Return [x, y] of the center of cell containing provided text 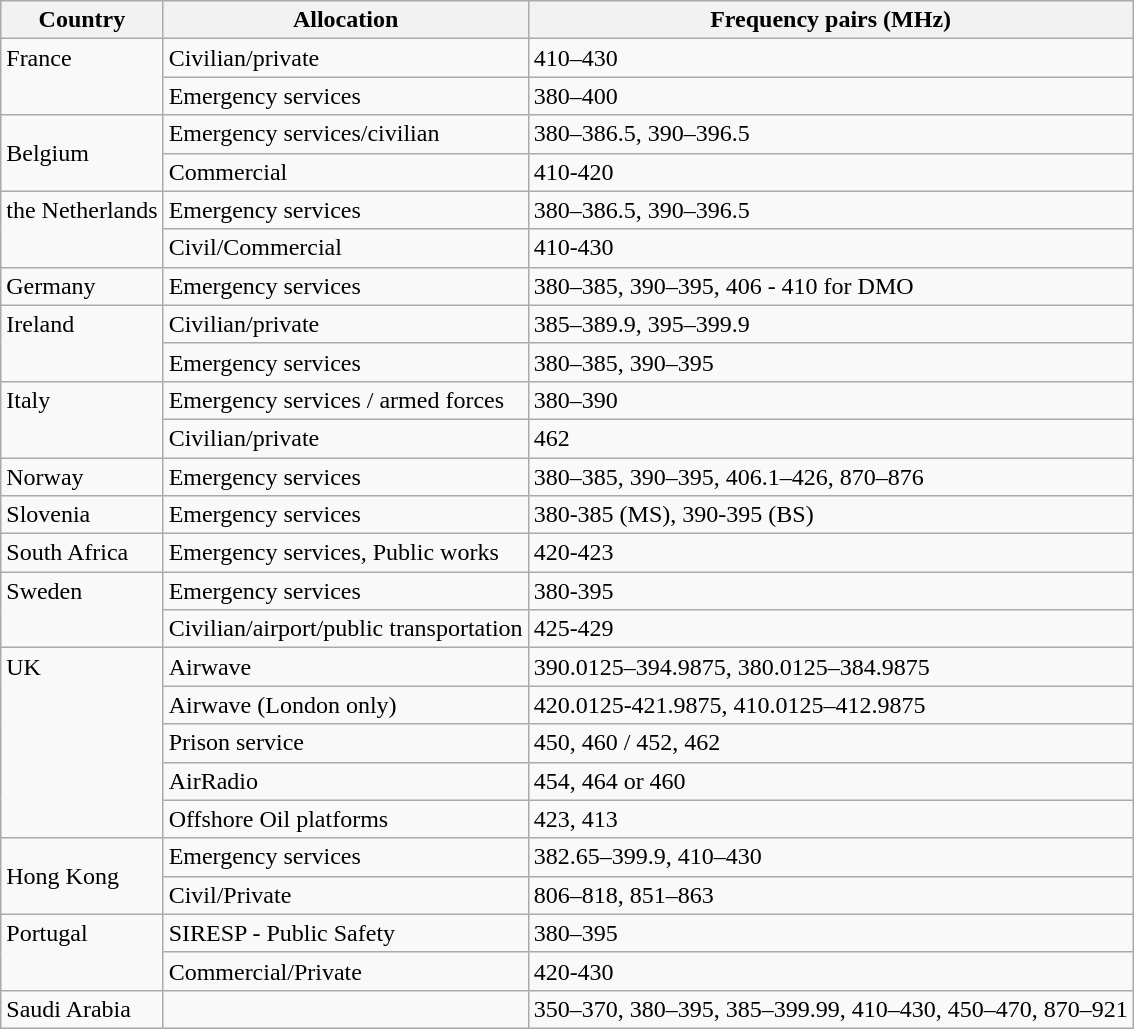
Emergency services/civilian [346, 134]
Commercial/Private [346, 971]
South Africa [82, 553]
380–390 [830, 400]
Ireland [82, 343]
Prison service [346, 743]
SIRESP - Public Safety [346, 933]
454, 464 or 460 [830, 781]
Belgium [82, 153]
410–430 [830, 58]
425-429 [830, 629]
390.0125–394.9875, 380.0125–384.9875 [830, 667]
Commercial [346, 172]
380–385, 390–395, 406.1–426, 870–876 [830, 477]
UK [82, 743]
380–400 [830, 96]
420-423 [830, 553]
380-395 [830, 591]
Saudi Arabia [82, 1009]
Italy [82, 419]
Emergency services, Public works [346, 553]
420.0125-421.9875, 410.0125–412.9875 [830, 705]
350–370, 380–395, 385–399.99, 410–430, 450–470, 870–921 [830, 1009]
423, 413 [830, 819]
Allocation [346, 20]
Civil/Commercial [346, 248]
Slovenia [82, 515]
450, 460 / 452, 462 [830, 743]
Airwave [346, 667]
Airwave (London only) [346, 705]
410-420 [830, 172]
462 [830, 438]
380–385, 390–395, 406 - 410 for DMO [830, 286]
Norway [82, 477]
Sweden [82, 610]
380–385, 390–395 [830, 362]
Country [82, 20]
410-430 [830, 248]
AirRadio [346, 781]
420-430 [830, 971]
382.65–399.9, 410–430 [830, 857]
France [82, 77]
380-385 (MS), 390-395 (BS) [830, 515]
Civilian/airport/public transportation [346, 629]
Portugal [82, 952]
806–818, 851–863 [830, 895]
Hong Kong [82, 876]
385–389.9, 395–399.9 [830, 324]
Offshore Oil platforms [346, 819]
the Netherlands [82, 229]
Frequency pairs (MHz) [830, 20]
Emergency services / armed forces [346, 400]
Germany [82, 286]
Civil/Private [346, 895]
380–395 [830, 933]
